Provide the [x, y] coordinate of the cell's center where the given text is located.  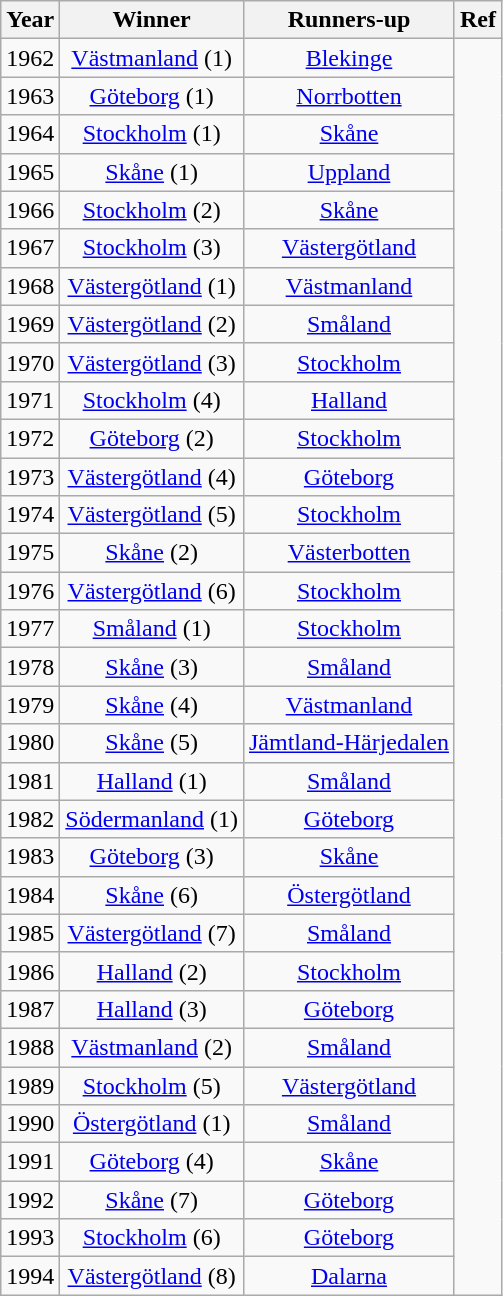
1976 [30, 591]
1983 [30, 857]
Västergötland (6) [152, 591]
Västergötland (2) [152, 324]
Skåne (5) [152, 743]
Västergötland (3) [152, 362]
Dalarna [348, 1276]
Göteborg (1) [152, 96]
Norrbotten [348, 96]
1964 [30, 134]
Stockholm (5) [152, 1085]
Stockholm (2) [152, 210]
Södermanland (1) [152, 819]
Västmanland (2) [152, 1047]
Västergötland (1) [152, 286]
Skåne (3) [152, 667]
Skåne (4) [152, 705]
1979 [30, 705]
Småland (1) [152, 629]
1975 [30, 553]
1992 [30, 1200]
1987 [30, 1009]
1971 [30, 400]
Östergötland [348, 895]
Halland (1) [152, 781]
1980 [30, 743]
Stockholm (1) [152, 134]
1974 [30, 515]
Västerbotten [348, 553]
1967 [30, 248]
1988 [30, 1047]
Winner [152, 20]
Göteborg (3) [152, 857]
1985 [30, 933]
Västergötland (5) [152, 515]
Göteborg (2) [152, 438]
Runners-up [348, 20]
1973 [30, 477]
1977 [30, 629]
Uppland [348, 172]
Västergötland (7) [152, 933]
Västergötland (4) [152, 477]
1970 [30, 362]
1984 [30, 895]
Östergötland (1) [152, 1124]
Stockholm (6) [152, 1238]
Blekinge [348, 58]
1965 [30, 172]
1990 [30, 1124]
Jämtland-Härjedalen [348, 743]
Year [30, 20]
1963 [30, 96]
1978 [30, 667]
1966 [30, 210]
Skåne (2) [152, 553]
Västergötland (8) [152, 1276]
1986 [30, 971]
Stockholm (4) [152, 400]
1989 [30, 1085]
1994 [30, 1276]
1968 [30, 286]
1981 [30, 781]
1962 [30, 58]
Göteborg (4) [152, 1162]
Halland (2) [152, 971]
Halland [348, 400]
1969 [30, 324]
Skåne (7) [152, 1200]
Skåne (6) [152, 895]
Ref [478, 20]
Skåne (1) [152, 172]
1993 [30, 1238]
Halland (3) [152, 1009]
Västmanland (1) [152, 58]
Stockholm (3) [152, 248]
1982 [30, 819]
1972 [30, 438]
1991 [30, 1162]
